Find where the given text appears and provide that cell's center as (x, y) coordinate. 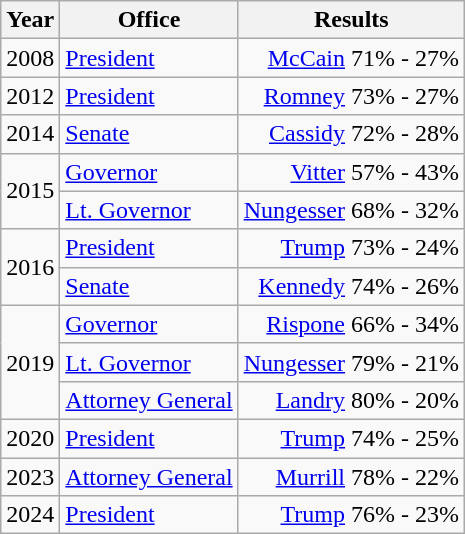
Cassidy 72% - 28% (351, 134)
2020 (30, 438)
Office (149, 20)
Kennedy 74% - 26% (351, 286)
2016 (30, 267)
Trump 76% - 23% (351, 515)
Trump 74% - 25% (351, 438)
2023 (30, 477)
Trump 73% - 24% (351, 248)
Vitter 57% - 43% (351, 172)
Murrill 78% - 22% (351, 477)
Romney 73% - 27% (351, 96)
2012 (30, 96)
Landry 80% - 20% (351, 400)
2019 (30, 362)
2014 (30, 134)
2015 (30, 191)
Year (30, 20)
Nungesser 79% - 21% (351, 362)
Results (351, 20)
2024 (30, 515)
Nungesser 68% - 32% (351, 210)
2008 (30, 58)
Rispone 66% - 34% (351, 324)
McCain 71% - 27% (351, 58)
